Return the [x, y] coordinate for the center point of the cell that contains the specified text.  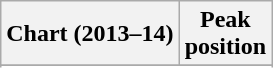
Peakposition [225, 34]
Chart (2013–14) [90, 34]
